Capture the cell that displays the provided text and extract its [X, Y] central coordinate. 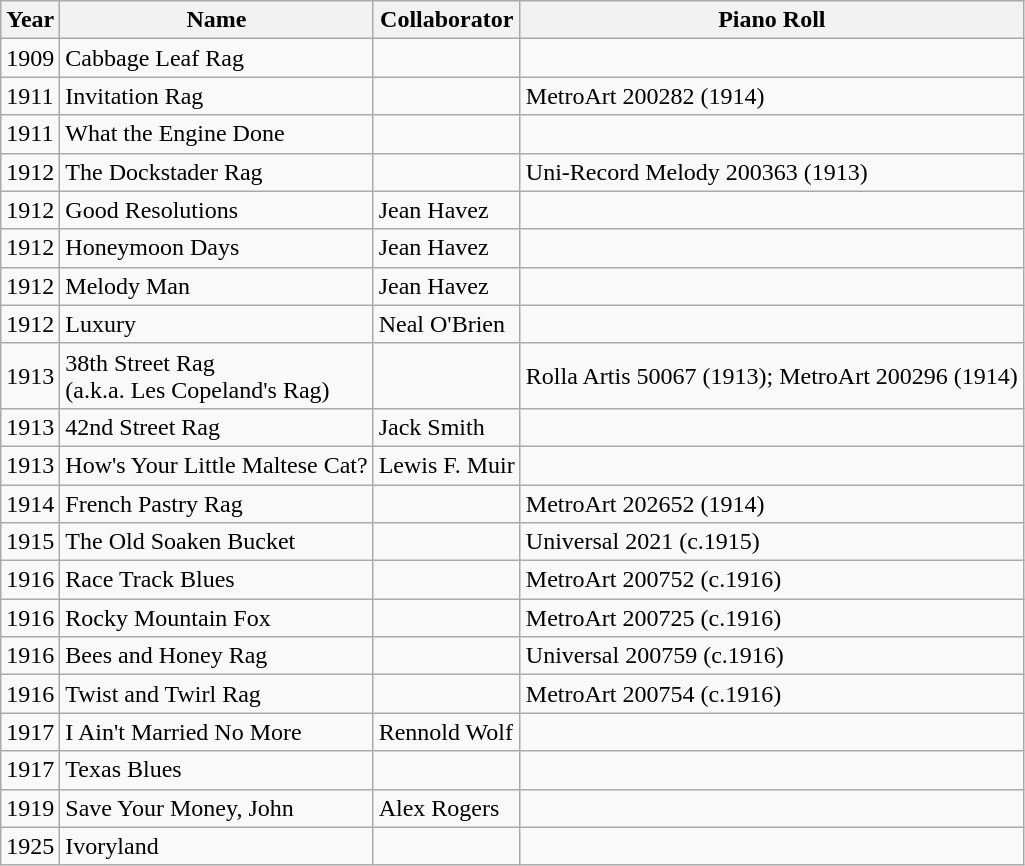
MetroArt 202652 (1914) [772, 503]
Name [216, 20]
Collaborator [446, 20]
Uni-Record Melody 200363 (1913) [772, 172]
Universal 2021 (c.1915) [772, 542]
Year [30, 20]
Piano Roll [772, 20]
Good Resolutions [216, 210]
38th Street Rag(a.k.a. Les Copeland's Rag) [216, 376]
Twist and Twirl Rag [216, 694]
Melody Man [216, 286]
What the Engine Done [216, 134]
Alex Rogers [446, 808]
Jack Smith [446, 427]
Invitation Rag [216, 96]
Texas Blues [216, 770]
Cabbage Leaf Rag [216, 58]
1909 [30, 58]
I Ain't Married No More [216, 732]
1919 [30, 808]
Save Your Money, John [216, 808]
Lewis F. Muir [446, 465]
1925 [30, 846]
Luxury [216, 324]
Rolla Artis 50067 (1913); MetroArt 200296 (1914) [772, 376]
MetroArt 200282 (1914) [772, 96]
MetroArt 200725 (c.1916) [772, 618]
Rocky Mountain Fox [216, 618]
Neal O'Brien [446, 324]
Bees and Honey Rag [216, 656]
Rennold Wolf [446, 732]
Ivoryland [216, 846]
Universal 200759 (c.1916) [772, 656]
The Old Soaken Bucket [216, 542]
Honeymoon Days [216, 248]
42nd Street Rag [216, 427]
Race Track Blues [216, 580]
The Dockstader Rag [216, 172]
How's Your Little Maltese Cat? [216, 465]
1914 [30, 503]
MetroArt 200754 (c.1916) [772, 694]
MetroArt 200752 (c.1916) [772, 580]
1915 [30, 542]
French Pastry Rag [216, 503]
